For the text-containing cell, return its midpoint in (X, Y) coordinate format. 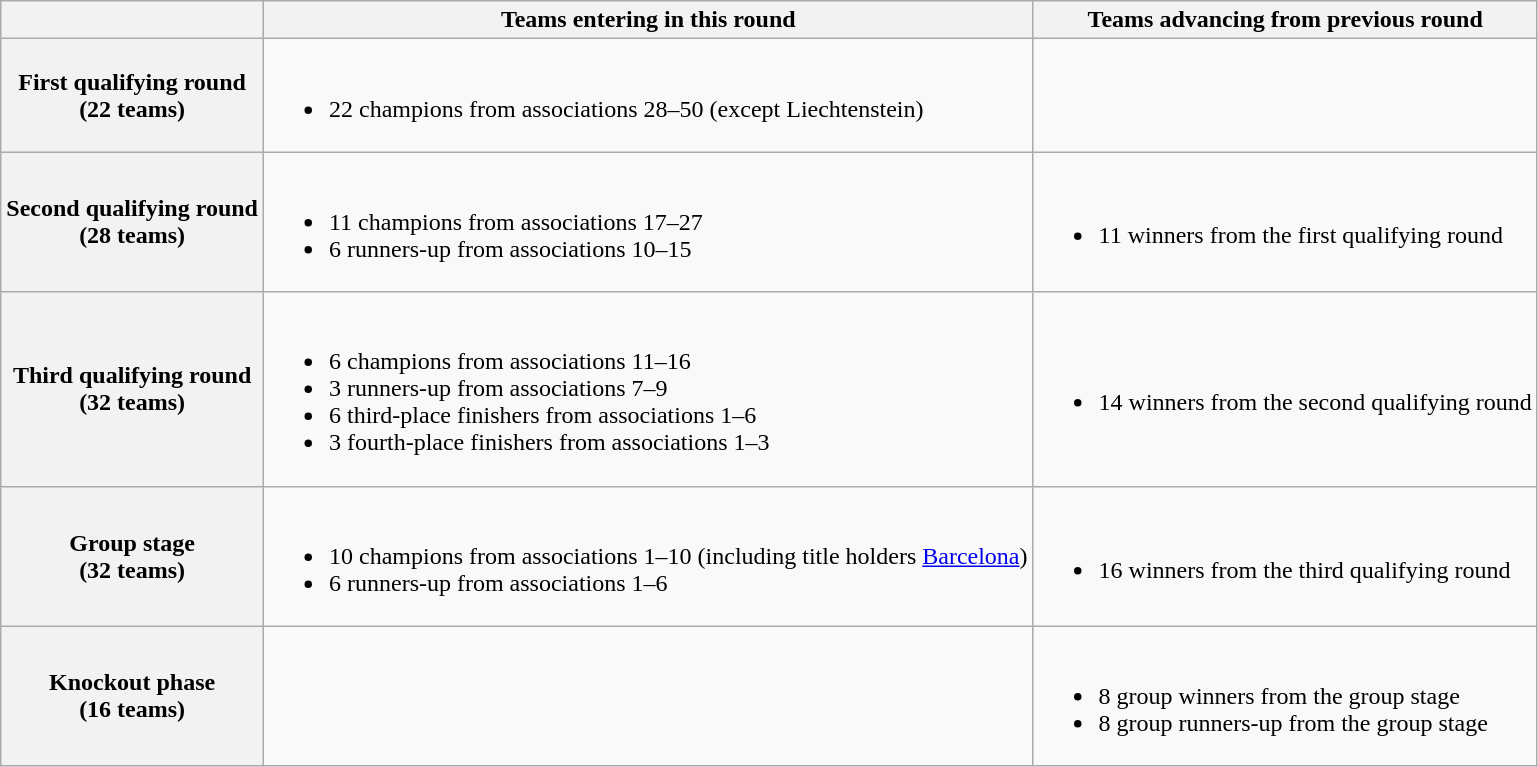
Group stage(32 teams) (132, 556)
11 champions from associations 17–276 runners-up from associations 10–15 (648, 222)
Teams advancing from previous round (1285, 20)
First qualifying round(22 teams) (132, 96)
8 group winners from the group stage8 group runners-up from the group stage (1285, 696)
14 winners from the second qualifying round (1285, 389)
Teams entering in this round (648, 20)
Knockout phase(16 teams) (132, 696)
16 winners from the third qualifying round (1285, 556)
11 winners from the first qualifying round (1285, 222)
22 champions from associations 28–50 (except Liechtenstein) (648, 96)
10 champions from associations 1–10 (including title holders Barcelona)6 runners-up from associations 1–6 (648, 556)
Second qualifying round(28 teams) (132, 222)
Third qualifying round(32 teams) (132, 389)
